Determine the [X, Y] coordinate at the center of the cell enclosing the given text.  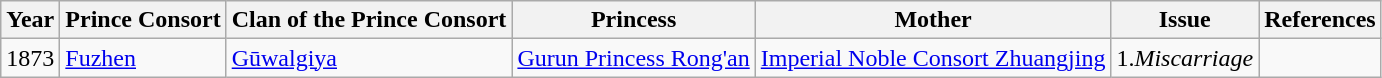
Clan of the Prince Consort [369, 20]
Gūwalgiya [369, 58]
Imperial Noble Consort Zhuangjing [933, 58]
Mother [933, 20]
Year [30, 20]
1873 [30, 58]
Prince Consort [143, 20]
Issue [1185, 20]
References [1320, 20]
Gurun Princess Rong'an [634, 58]
Princess [634, 20]
Fuzhen [143, 58]
1.Miscarriage [1185, 58]
